Find where the given text appears and provide that cell's center as [X, Y] coordinate. 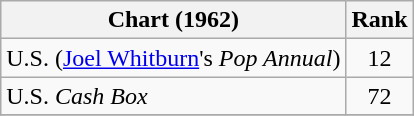
12 [380, 58]
Chart (1962) [174, 20]
Rank [380, 20]
72 [380, 96]
U.S. (Joel Whitburn's Pop Annual) [174, 58]
U.S. Cash Box [174, 96]
